Scan for the cell matching the given text and deliver its [x, y] coordinate at center. 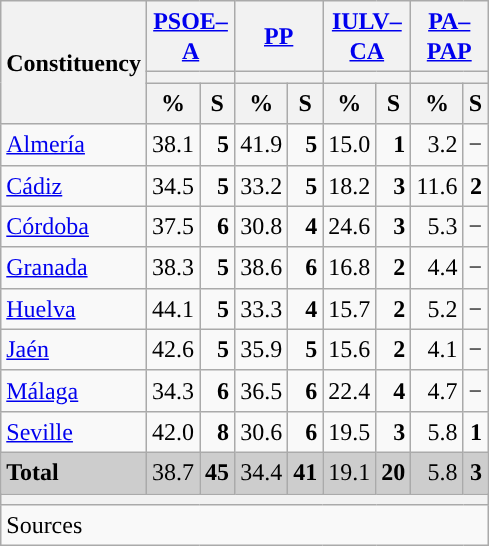
Huelva [74, 308]
38.6 [262, 268]
Granada [74, 268]
15.6 [350, 350]
38.7 [172, 472]
4.4 [437, 268]
5.2 [437, 308]
38.1 [172, 144]
41 [306, 472]
44.1 [172, 308]
Jaén [74, 350]
Córdoba [74, 226]
4.7 [437, 390]
16.8 [350, 268]
42.0 [172, 432]
19.5 [350, 432]
33.3 [262, 308]
8 [218, 432]
34.3 [172, 390]
45 [218, 472]
41.9 [262, 144]
35.9 [262, 350]
15.7 [350, 308]
Seville [74, 432]
Almería [74, 144]
11.6 [437, 186]
Sources [244, 526]
5.3 [437, 226]
Constituency [74, 62]
18.2 [350, 186]
38.3 [172, 268]
PA–PAP [450, 36]
Total [74, 472]
42.6 [172, 350]
34.5 [172, 186]
30.6 [262, 432]
3.2 [437, 144]
4.1 [437, 350]
36.5 [262, 390]
22.4 [350, 390]
24.6 [350, 226]
PSOE–A [190, 36]
34.4 [262, 472]
PP [279, 36]
15.0 [350, 144]
20 [394, 472]
IULV–CA [367, 36]
19.1 [350, 472]
33.2 [262, 186]
Cádiz [74, 186]
37.5 [172, 226]
30.8 [262, 226]
Málaga [74, 390]
